Scan for the cell matching the given text and deliver its [x, y] coordinate at center. 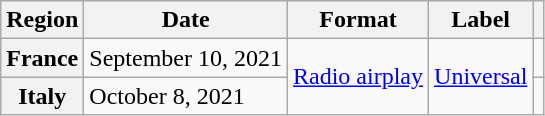
Universal [481, 77]
Label [481, 20]
France [42, 58]
Radio airplay [358, 77]
October 8, 2021 [186, 96]
Region [42, 20]
Format [358, 20]
September 10, 2021 [186, 58]
Italy [42, 96]
Date [186, 20]
